Extract the (x, y) coordinate from the center of the cell holding the provided text.  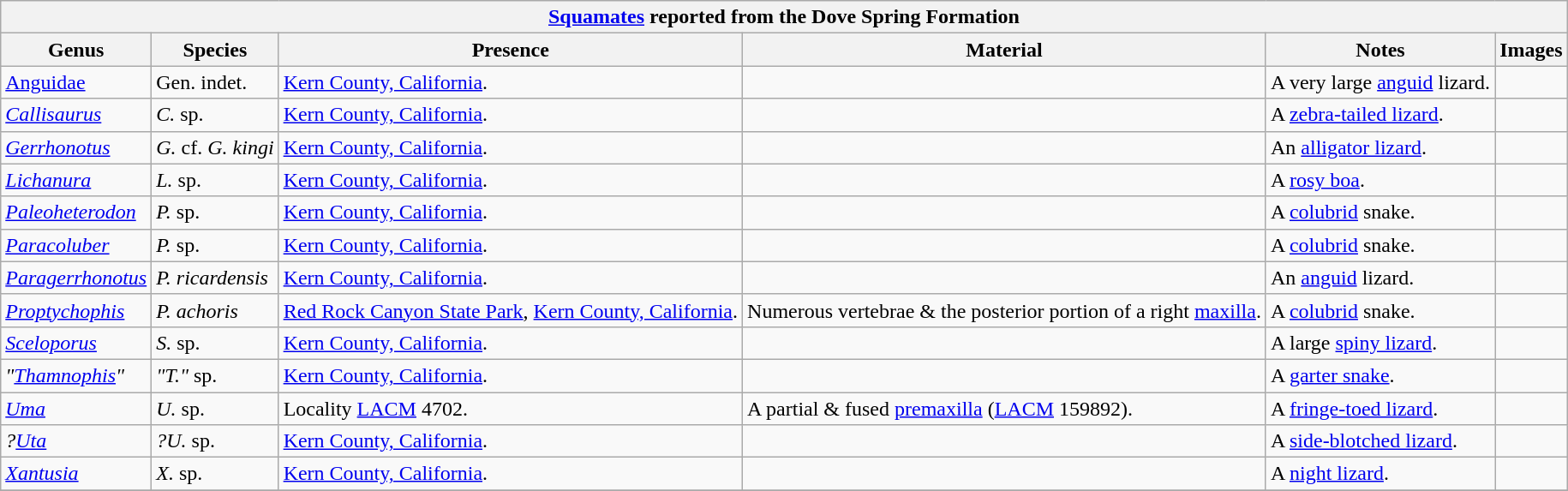
A large spiny lizard. (1379, 343)
G. cf. G. kingi (215, 147)
Callisaurus (76, 115)
Numerous vertebrae & the posterior portion of a right maxilla. (1004, 310)
Anguidae (76, 82)
A garter snake. (1379, 375)
Presence (511, 50)
Squamates reported from the Dove Spring Formation (784, 17)
Genus (76, 50)
A rosy boa. (1379, 180)
?U. sp. (215, 441)
Gen. indet. (215, 82)
Notes (1379, 50)
Material (1004, 50)
U. sp. (215, 409)
An anguid lizard. (1379, 278)
A night lizard. (1379, 474)
Uma (76, 409)
A fringe-toed lizard. (1379, 409)
?Uta (76, 441)
S. sp. (215, 343)
C. sp. (215, 115)
A side-blotched lizard. (1379, 441)
A very large anguid lizard. (1379, 82)
Gerrhonotus (76, 147)
Xantusia (76, 474)
A zebra-tailed lizard. (1379, 115)
"T." sp. (215, 375)
Proptychophis (76, 310)
L. sp. (215, 180)
Paragerrhonotus (76, 278)
P. ricardensis (215, 278)
Paleoheterodon (76, 213)
"Thamnophis" (76, 375)
Lichanura (76, 180)
Sceloporus (76, 343)
Images (1531, 50)
Locality LACM 4702. (511, 409)
A partial & fused premaxilla (LACM 159892). (1004, 409)
Species (215, 50)
X. sp. (215, 474)
P. achoris (215, 310)
Paracoluber (76, 245)
Red Rock Canyon State Park, Kern County, California. (511, 310)
An alligator lizard. (1379, 147)
